Return [x, y] of the center of cell containing provided text 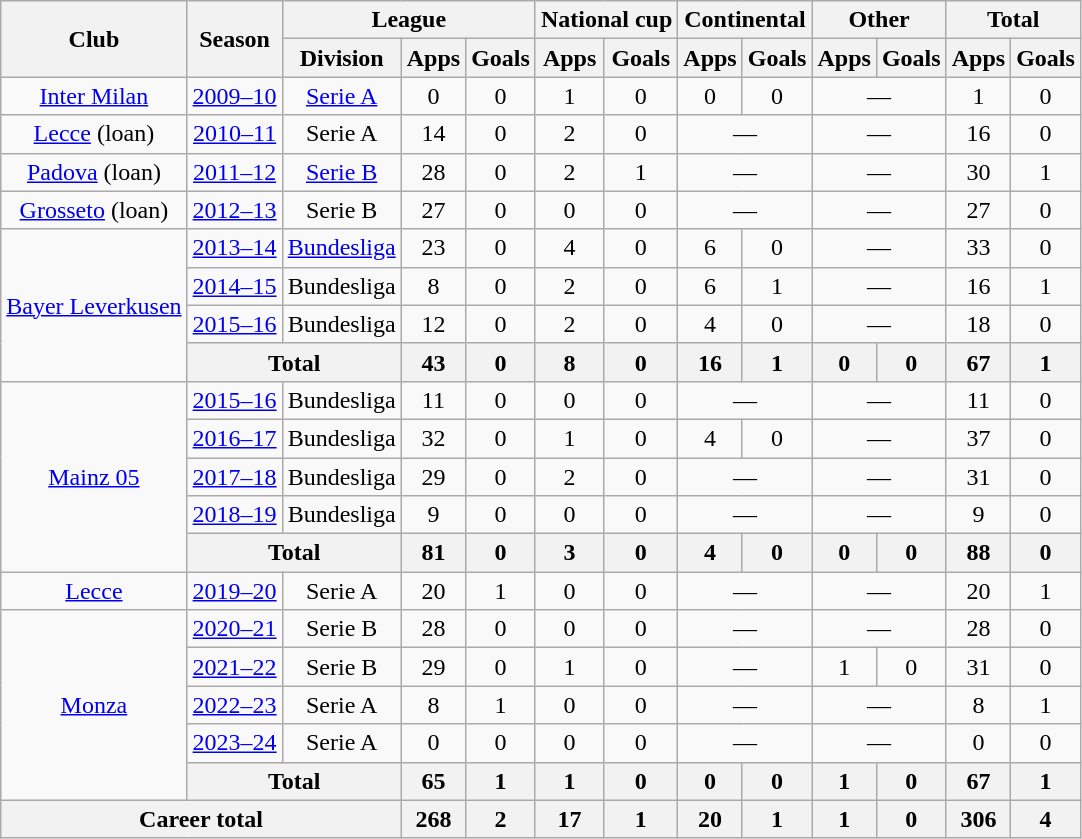
Monza [94, 705]
32 [433, 438]
League [408, 20]
Bayer Leverkusen [94, 305]
Lecce [94, 591]
Continental [745, 20]
33 [978, 248]
88 [978, 553]
2018–19 [234, 515]
30 [978, 172]
2019–20 [234, 591]
2022–23 [234, 705]
2010–11 [234, 134]
Lecce (loan) [94, 134]
12 [433, 324]
23 [433, 248]
Club [94, 39]
3 [569, 553]
81 [433, 553]
14 [433, 134]
Division [342, 58]
2021–22 [234, 667]
Grosseto (loan) [94, 210]
2014–15 [234, 286]
306 [978, 819]
Mainz 05 [94, 476]
National cup [606, 20]
2017–18 [234, 477]
Career total [201, 819]
2011–12 [234, 172]
18 [978, 324]
2020–21 [234, 629]
2009–10 [234, 96]
2023–24 [234, 743]
268 [433, 819]
2013–14 [234, 248]
Season [234, 39]
43 [433, 362]
2012–13 [234, 210]
37 [978, 438]
Padova (loan) [94, 172]
Other [879, 20]
17 [569, 819]
2016–17 [234, 438]
65 [433, 781]
Inter Milan [94, 96]
